Output the (x, y) coordinate of the center of the cell containing the given text.  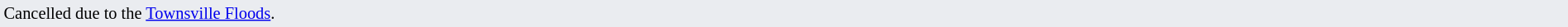
Cancelled due to the Townsville Floods. (784, 13)
